Detect which cell encompasses the target text, then output its [X, Y] center coordinate. 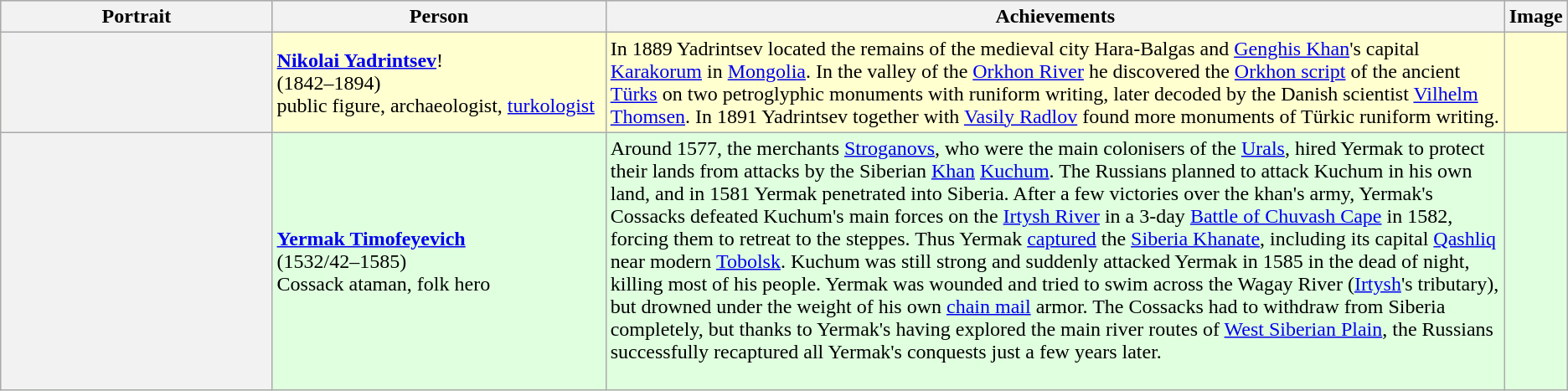
Nikolai Yadrintsev!(1842–1894)public figure, archaeologist, turkologist [439, 82]
Portrait [137, 17]
Person [439, 17]
Yermak Timofeyevich (1532/42–1585)Cossack ataman, folk hero [439, 261]
Image [1536, 17]
Achievements [1055, 17]
